Output the (x, y) coordinate of the center of the cell containing the given text.  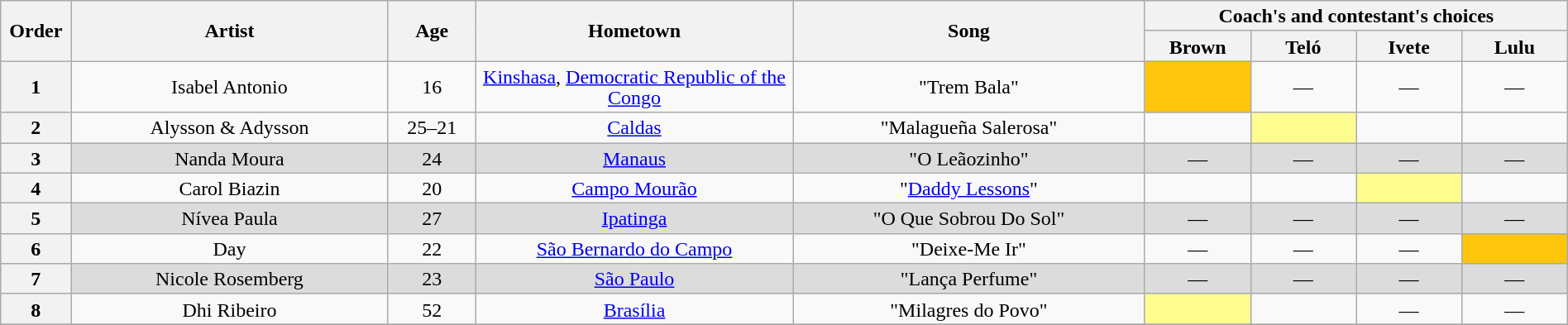
52 (432, 309)
Song (969, 31)
4 (36, 189)
"Lança Perfume" (969, 280)
Nicole Rosemberg (230, 280)
Artist (230, 31)
Manaus (633, 157)
Hometown (633, 31)
Caldas (633, 127)
6 (36, 248)
Brasília (633, 309)
Ivete (1409, 46)
5 (36, 218)
Isabel Antonio (230, 87)
Kinshasa, Democratic Republic of the Congo (633, 87)
Alysson & Adysson (230, 127)
2 (36, 127)
16 (432, 87)
Teló (1303, 46)
23 (432, 280)
"O Leãozinho" (969, 157)
Nanda Moura (230, 157)
"Daddy Lessons" (969, 189)
Nívea Paula (230, 218)
Dhi Ribeiro (230, 309)
20 (432, 189)
8 (36, 309)
Order (36, 31)
Lulu (1514, 46)
Day (230, 248)
Campo Mourão (633, 189)
"Milagres do Povo" (969, 309)
Carol Biazin (230, 189)
Age (432, 31)
Coach's and contestant's choices (1356, 17)
7 (36, 280)
São Bernardo do Campo (633, 248)
"Trem Bala" (969, 87)
27 (432, 218)
"Malagueña Salerosa" (969, 127)
22 (432, 248)
"Deixe-Me Ir" (969, 248)
3 (36, 157)
São Paulo (633, 280)
25–21 (432, 127)
24 (432, 157)
Ipatinga (633, 218)
1 (36, 87)
"O Que Sobrou Do Sol" (969, 218)
Brown (1198, 46)
